Find where the given text appears and provide that cell's center as [X, Y] coordinate. 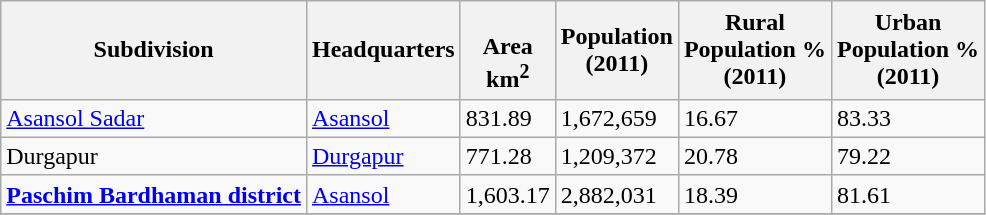
771.28 [508, 156]
16.67 [754, 118]
RuralPopulation %(2011) [754, 50]
1,603.17 [508, 194]
1,672,659 [616, 118]
20.78 [754, 156]
81.61 [908, 194]
18.39 [754, 194]
Population(2011) [616, 50]
831.89 [508, 118]
Areakm2 [508, 50]
Subdivision [154, 50]
79.22 [908, 156]
Paschim Bardhaman district [154, 194]
2,882,031 [616, 194]
Headquarters [383, 50]
83.33 [908, 118]
Urban Population % (2011) [908, 50]
Asansol Sadar [154, 118]
1,209,372 [616, 156]
